Extract the (x, y) coordinate from the center of the cell holding the provided text.  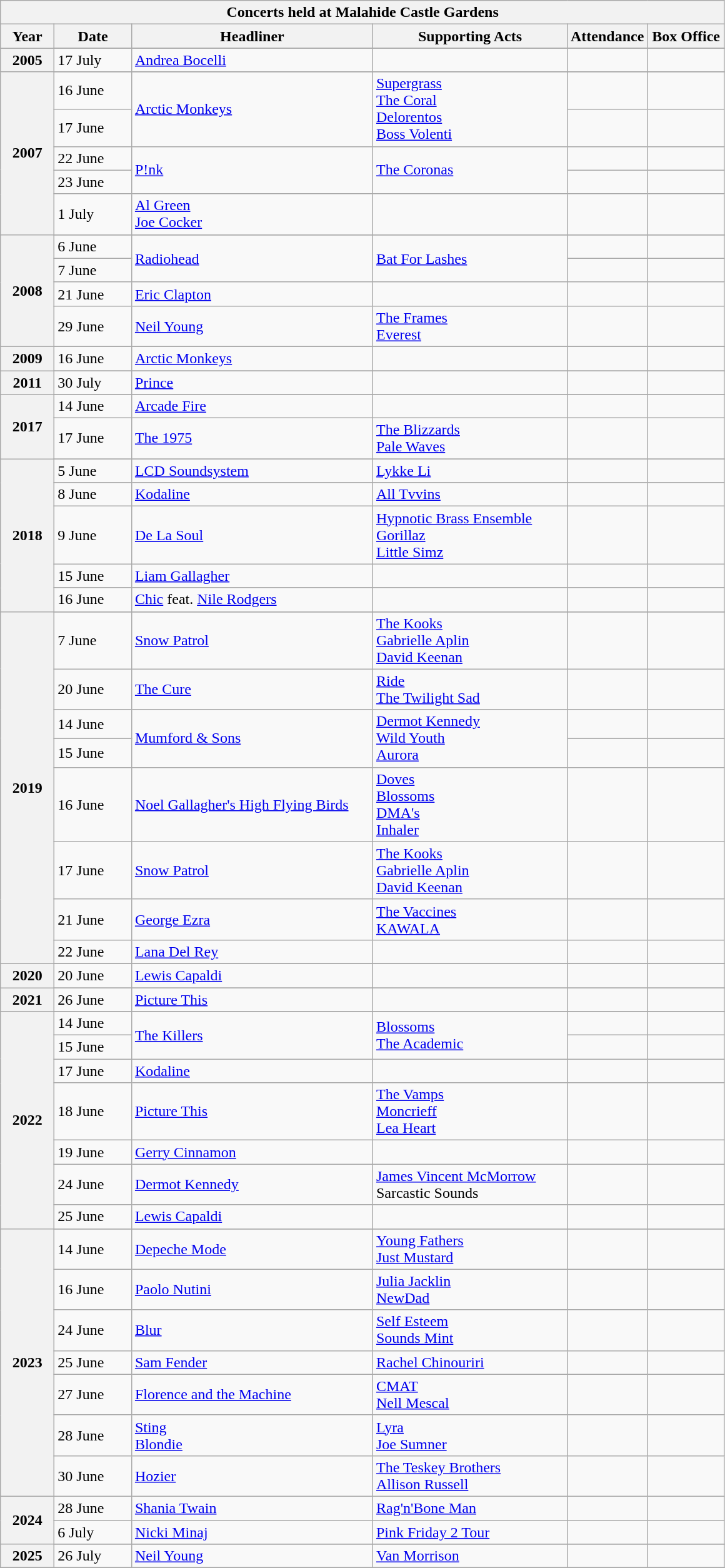
Rag'n'Bone Man (470, 1508)
2005 (27, 60)
The Killers (252, 1035)
Blossoms The Academic (470, 1035)
Hypnotic Brass Ensemble Gorillaz Little Simz (470, 535)
Young Fathers Just Mustard (470, 1249)
Nicki Minaj (252, 1532)
James Vincent McMorrow Sarcastic Sounds (470, 1184)
Paolo Nutini (252, 1289)
29 June (93, 326)
18 June (93, 1112)
2008 (27, 290)
Self Esteem Sounds Mint (470, 1330)
2022 (27, 1120)
Mumford & Sons (252, 738)
Gerry Cinnamon (252, 1152)
Sting Blondie (252, 1435)
8 June (93, 495)
Blur (252, 1330)
Chic feat. Nile Rodgers (252, 600)
The Frames Everest (470, 326)
Arcade Fire (252, 406)
Supporting Acts (470, 36)
The Cure (252, 689)
19 June (93, 1152)
2023 (27, 1362)
2018 (27, 535)
17 July (93, 60)
6 June (93, 246)
5 June (93, 471)
Box Office (686, 36)
2019 (27, 788)
Bat For Lashes (470, 258)
Headliner (252, 36)
George Ezra (252, 919)
Andrea Bocelli (252, 60)
The Teskey Brothers Allison Russell (470, 1475)
Lykke Li (470, 471)
Florence and the Machine (252, 1394)
Eric Clapton (252, 294)
30 June (93, 1475)
Depeche Mode (252, 1249)
Liam Gallagher (252, 576)
6 July (93, 1532)
Prince (252, 382)
2007 (27, 153)
The 1975 (252, 439)
Dermot Kennedy Wild Youth Aurora (470, 738)
Sam Fender (252, 1362)
26 July (93, 1556)
2009 (27, 358)
Year (27, 36)
P!nk (252, 170)
LCD Soundsystem (252, 471)
All Tvvins (470, 495)
9 June (93, 535)
The Vamps Moncrieff Lea Heart (470, 1112)
Date (93, 36)
Al Green Joe Cocker (252, 214)
2021 (27, 1000)
Dermot Kennedy (252, 1184)
2024 (27, 1520)
The Vaccines KAWALA (470, 919)
2025 (27, 1556)
Attendance (607, 36)
Shania Twain (252, 1508)
2017 (27, 426)
Julia Jacklin NewDad (470, 1289)
2020 (27, 975)
Concerts held at Malahide Castle Gardens (362, 13)
CMAT Nell Mescal (470, 1394)
30 July (93, 382)
Supergrass The Coral Delorentos Boss Volenti (470, 109)
Lana Del Rey (252, 952)
Ride The Twilight Sad (470, 689)
Van Morrison (470, 1556)
De La Soul (252, 535)
1 July (93, 214)
Lyra Joe Sumner (470, 1435)
Hozier (252, 1475)
2011 (27, 382)
23 June (93, 182)
26 June (93, 1000)
27 June (93, 1394)
Doves Blossoms DMA's Inhaler (470, 804)
Radiohead (252, 258)
The Blizzards Pale Waves (470, 439)
Noel Gallagher's High Flying Birds (252, 804)
Pink Friday 2 Tour (470, 1532)
Rachel Chinouriri (470, 1362)
The Coronas (470, 170)
